Scan for the cell matching the given text and deliver its (x, y) coordinate at center. 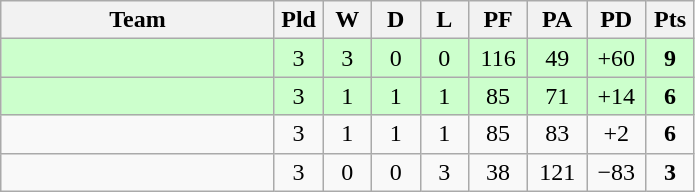
116 (498, 58)
+2 (616, 134)
83 (558, 134)
D (396, 20)
Team (138, 20)
49 (558, 58)
L (444, 20)
PF (498, 20)
+60 (616, 58)
PA (558, 20)
Pld (298, 20)
9 (670, 58)
38 (498, 172)
−83 (616, 172)
121 (558, 172)
Pts (670, 20)
+14 (616, 96)
W (348, 20)
PD (616, 20)
71 (558, 96)
